Output the (x, y) coordinate of the center of the cell containing the given text.  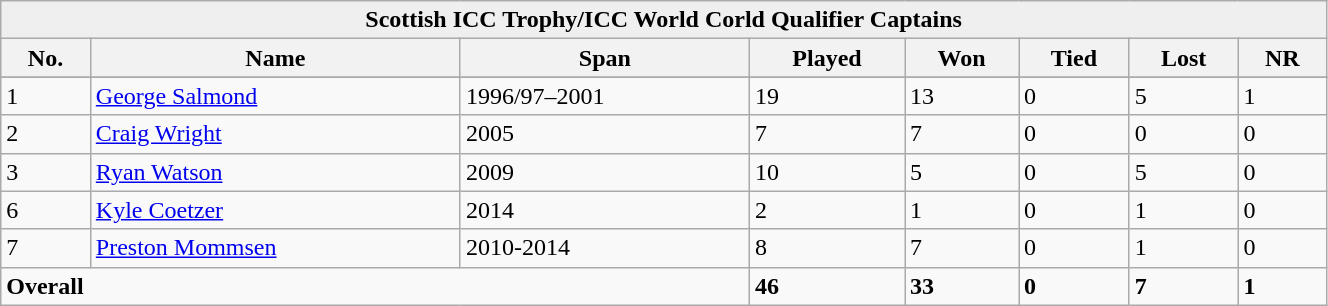
Kyle Coetzer (275, 210)
10 (826, 172)
6 (46, 210)
46 (826, 286)
Span (604, 58)
33 (962, 286)
2014 (604, 210)
2010-2014 (604, 248)
George Salmond (275, 96)
1996/97–2001 (604, 96)
Name (275, 58)
Overall (376, 286)
Lost (1184, 58)
Tied (1074, 58)
NR (1282, 58)
Preston Mommsen (275, 248)
2009 (604, 172)
13 (962, 96)
3 (46, 172)
Scottish ICC Trophy/ICC World Corld Qualifier Captains (664, 20)
19 (826, 96)
Ryan Watson (275, 172)
8 (826, 248)
Won (962, 58)
No. (46, 58)
Craig Wright (275, 134)
Played (826, 58)
2005 (604, 134)
